For the text-containing cell, return its midpoint in (x, y) coordinate format. 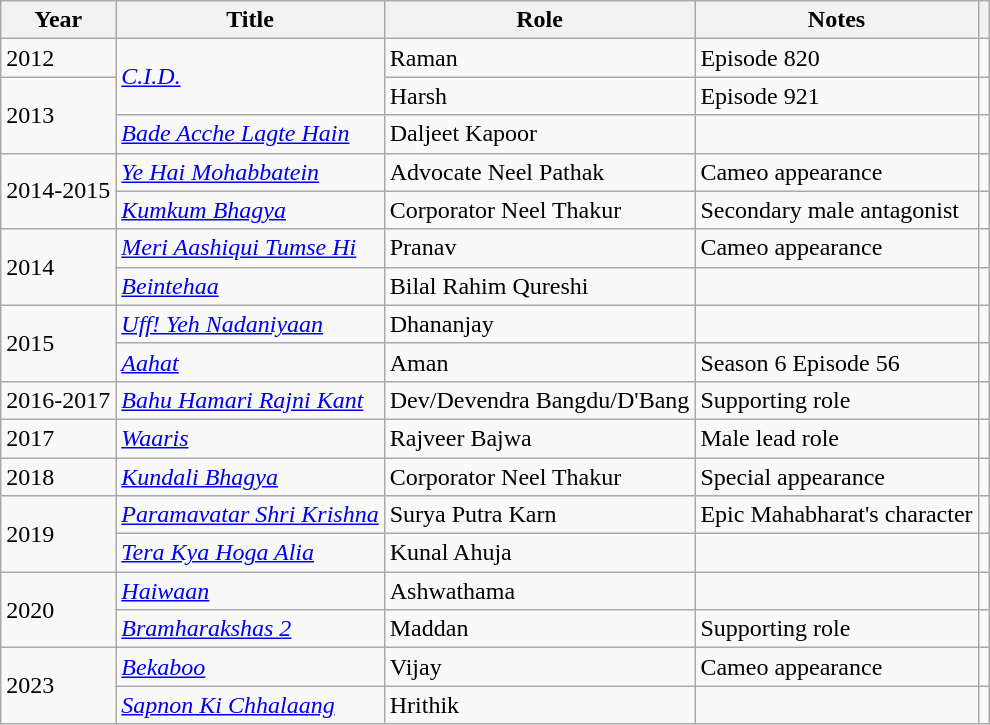
Role (540, 20)
Bahu Hamari Rajni Kant (250, 400)
2019 (58, 534)
Paramavatar Shri Krishna (250, 515)
Male lead role (836, 438)
Haiwaan (250, 591)
Aman (540, 362)
Hrithik (540, 705)
Kumkum Bhagya (250, 210)
Advocate Neel Pathak (540, 172)
Beintehaa (250, 286)
Aahat (250, 362)
2018 (58, 477)
Tera Kya Hoga Alia (250, 553)
Bramharakshas 2 (250, 629)
Kunal Ahuja (540, 553)
2016-2017 (58, 400)
2013 (58, 115)
Harsh (540, 96)
Uff! Yeh Nadaniyaan (250, 324)
2020 (58, 610)
Secondary male antagonist (836, 210)
Surya Putra Karn (540, 515)
Season 6 Episode 56 (836, 362)
Year (58, 20)
Bilal Rahim Qureshi (540, 286)
Bade Acche Lagte Hain (250, 134)
Bekaboo (250, 667)
Ashwathama (540, 591)
Ye Hai Mohabbatein (250, 172)
Notes (836, 20)
C.I.D. (250, 77)
Special appearance (836, 477)
Waaris (250, 438)
Rajveer Bajwa (540, 438)
Kundali Bhagya (250, 477)
Pranav (540, 248)
Maddan (540, 629)
Title (250, 20)
Meri Aashiqui Tumse Hi (250, 248)
2012 (58, 58)
Dev/Devendra Bangdu/D'Bang (540, 400)
2017 (58, 438)
2023 (58, 686)
2015 (58, 343)
Episode 820 (836, 58)
Epic Mahabharat's character (836, 515)
Dhananjay (540, 324)
Raman (540, 58)
Sapnon Ki Chhalaang (250, 705)
2014 (58, 267)
Daljeet Kapoor (540, 134)
Episode 921 (836, 96)
2014-2015 (58, 191)
Vijay (540, 667)
